Determine the (X, Y) coordinate at the center of the cell enclosing the given text.  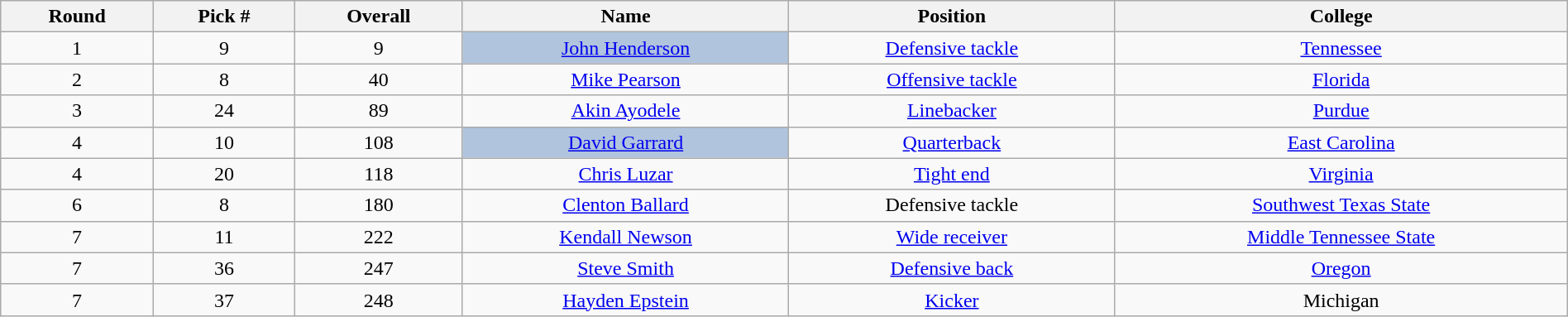
24 (225, 111)
Oregon (1341, 268)
Clenton Ballard (625, 205)
222 (379, 237)
10 (225, 142)
Virginia (1341, 174)
2 (78, 79)
248 (379, 300)
Chris Luzar (625, 174)
John Henderson (625, 48)
108 (379, 142)
Offensive tackle (952, 79)
20 (225, 174)
Kendall Newson (625, 237)
Steve Smith (625, 268)
Tennessee (1341, 48)
Pick # (225, 17)
11 (225, 237)
247 (379, 268)
37 (225, 300)
Linebacker (952, 111)
89 (379, 111)
David Garrard (625, 142)
Name (625, 17)
Michigan (1341, 300)
Overall (379, 17)
Mike Pearson (625, 79)
Round (78, 17)
College (1341, 17)
Defensive back (952, 268)
Tight end (952, 174)
118 (379, 174)
40 (379, 79)
1 (78, 48)
Southwest Texas State (1341, 205)
Middle Tennessee State (1341, 237)
Kicker (952, 300)
6 (78, 205)
East Carolina (1341, 142)
Purdue (1341, 111)
3 (78, 111)
Florida (1341, 79)
Quarterback (952, 142)
Hayden Epstein (625, 300)
Akin Ayodele (625, 111)
Wide receiver (952, 237)
36 (225, 268)
Position (952, 17)
180 (379, 205)
